Pinpoint the cell where the given text exists, returning its [X, Y] midpoint coordinate. 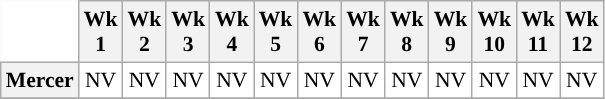
Wk12 [582, 32]
Wk2 [145, 32]
Mercer [40, 80]
Wk5 [276, 32]
Wk4 [232, 32]
Wk6 [319, 32]
Wk9 [451, 32]
Wk8 [407, 32]
Wk 1 [101, 32]
Wk10 [494, 32]
Wk3 [188, 32]
Wk7 [363, 32]
Wk11 [538, 32]
